Pinpoint the cell where the given text exists, returning its [X, Y] midpoint coordinate. 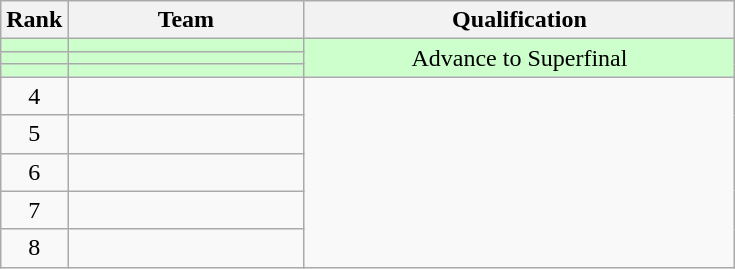
7 [34, 210]
Qualification [520, 20]
5 [34, 134]
Rank [34, 20]
Team [186, 20]
Advance to Superfinal [520, 58]
6 [34, 172]
4 [34, 96]
8 [34, 248]
